Determine the (X, Y) coordinate at the center of the cell enclosing the given text.  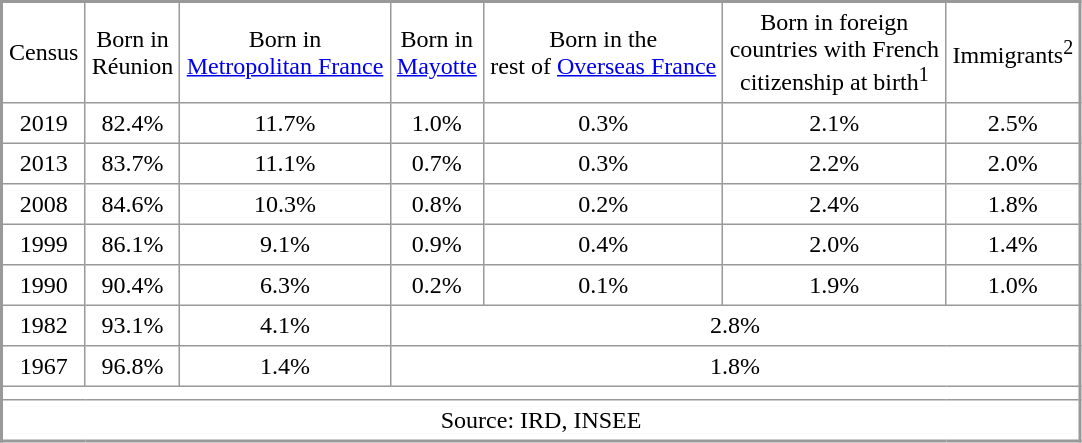
10.3% (285, 204)
90.4% (132, 285)
84.6% (132, 204)
2013 (44, 164)
2008 (44, 204)
Born in Metropolitan France (285, 53)
96.8% (132, 366)
1990 (44, 285)
0.8% (436, 204)
Born in the rest of Overseas France (604, 53)
Census (44, 53)
1.9% (834, 285)
2.2% (834, 164)
Immigrants2 (1014, 53)
6.3% (285, 285)
2019 (44, 123)
1967 (44, 366)
1999 (44, 245)
2.4% (834, 204)
0.9% (436, 245)
Source: IRD, INSEE (542, 420)
2.1% (834, 123)
Born in Mayotte (436, 53)
4.1% (285, 326)
0.7% (436, 164)
11.7% (285, 123)
9.1% (285, 245)
83.7% (132, 164)
93.1% (132, 326)
1982 (44, 326)
86.1% (132, 245)
Born in foreign countries with French citizenship at birth1 (834, 53)
2.8% (736, 326)
82.4% (132, 123)
Born in Réunion (132, 53)
2.5% (1014, 123)
0.1% (604, 285)
0.4% (604, 245)
11.1% (285, 164)
